Extract the (X, Y) coordinate from the center of the cell holding the provided text.  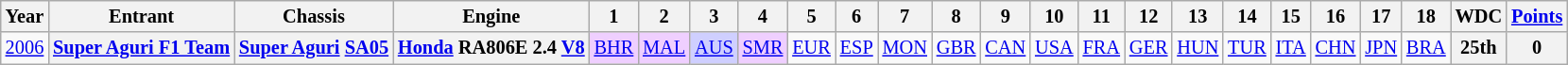
Super Aguri F1 Team (142, 48)
HUN (1198, 48)
Year (25, 16)
CAN (1006, 48)
1 (614, 16)
9 (1006, 16)
GBR (956, 48)
12 (1148, 16)
ITA (1291, 48)
Chassis (314, 16)
15 (1291, 16)
TUR (1247, 48)
GER (1148, 48)
ESP (856, 48)
JPN (1381, 48)
10 (1054, 16)
5 (811, 16)
Entrant (142, 16)
2 (663, 16)
11 (1102, 16)
BHR (614, 48)
USA (1054, 48)
3 (714, 16)
FRA (1102, 48)
8 (956, 16)
Honda RA806E 2.4 V8 (491, 48)
18 (1426, 16)
MON (905, 48)
SMR (764, 48)
16 (1336, 16)
0 (1537, 48)
Super Aguri SA05 (314, 48)
BRA (1426, 48)
13 (1198, 16)
Engine (491, 16)
CHN (1336, 48)
2006 (25, 48)
AUS (714, 48)
EUR (811, 48)
7 (905, 16)
WDC (1479, 16)
6 (856, 16)
4 (764, 16)
MAL (663, 48)
25th (1479, 48)
Points (1537, 16)
17 (1381, 16)
14 (1247, 16)
